Output the [x, y] coordinate of the center of the cell containing the given text.  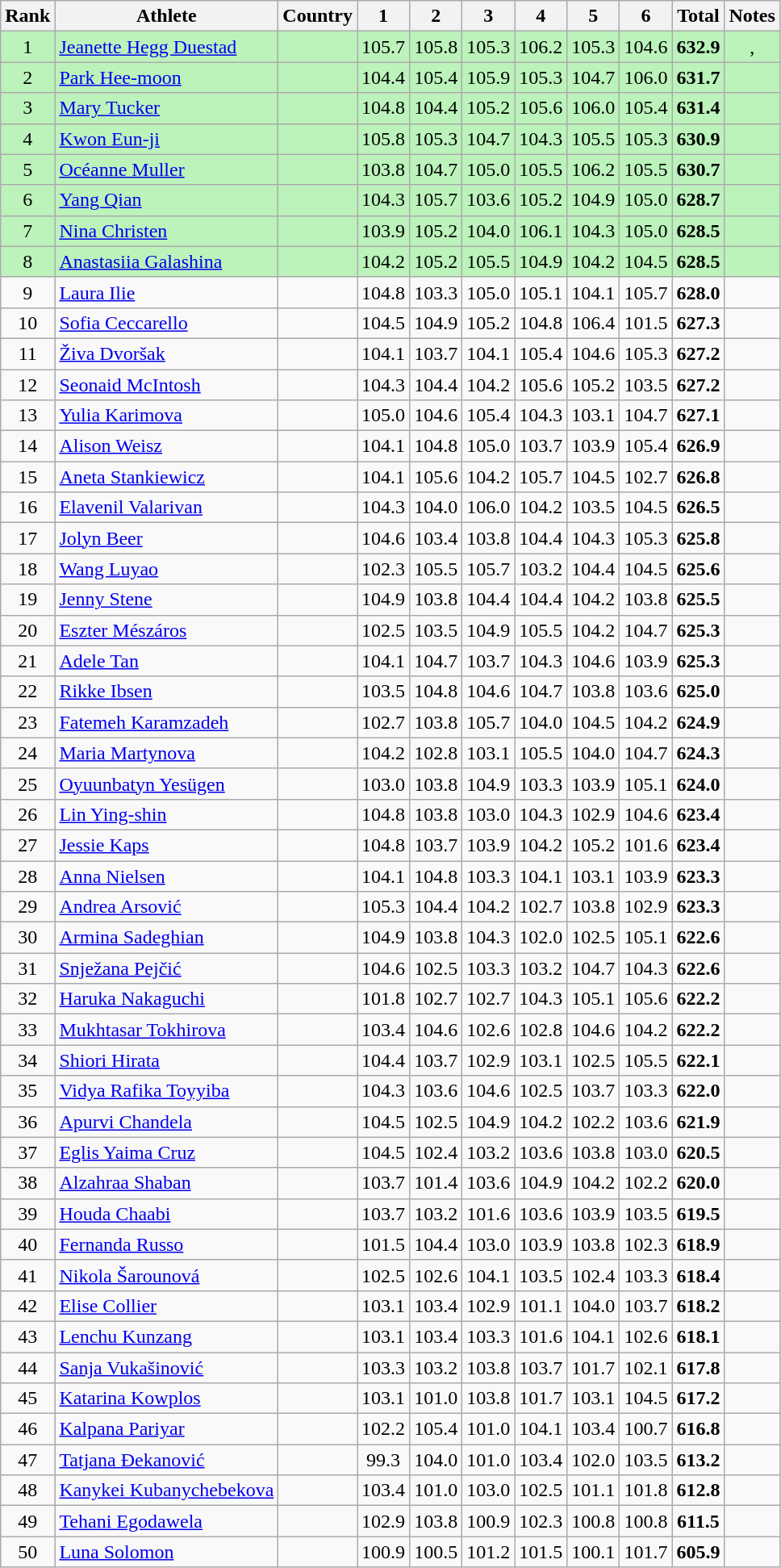
626.5 [699, 508]
Sanja Vukašinović [166, 1368]
42 [27, 1306]
616.8 [699, 1429]
38 [27, 1183]
101.4 [436, 1183]
12 [27, 385]
Laura Ilie [166, 292]
24 [27, 753]
Oyuunbatyn Yesügen [166, 784]
7 [27, 231]
Maria Martynova [166, 753]
Athlete [166, 16]
Kwon Eun-ji [166, 139]
Total [699, 16]
28 [27, 876]
Houda Chaabi [166, 1214]
Océanne Muller [166, 169]
620.5 [699, 1152]
14 [27, 446]
36 [27, 1122]
19 [27, 600]
31 [27, 968]
Mukhtasar Tokhirova [166, 1030]
605.9 [699, 1552]
625.8 [699, 538]
23 [27, 722]
35 [27, 1091]
13 [27, 416]
621.9 [699, 1122]
624.3 [699, 753]
Alison Weisz [166, 446]
Snježana Pejčić [166, 968]
Jolyn Beer [166, 538]
101.2 [489, 1552]
631.7 [699, 77]
622.1 [699, 1060]
102.1 [645, 1368]
Park Hee-moon [166, 77]
Fernanda Russo [166, 1244]
Lin Ying-shin [166, 814]
39 [27, 1214]
Rikke Ibsen [166, 692]
Seonaid McIntosh [166, 385]
Elise Collier [166, 1306]
611.5 [699, 1521]
46 [27, 1429]
617.8 [699, 1368]
99.3 [384, 1460]
Eszter Mészáros [166, 630]
44 [27, 1368]
Wang Luyao [166, 569]
Yang Qian [166, 200]
15 [27, 477]
618.2 [699, 1306]
613.2 [699, 1460]
100.7 [645, 1429]
33 [27, 1030]
40 [27, 1244]
619.5 [699, 1214]
Aneta Stankiewicz [166, 477]
Apurvi Chandela [166, 1122]
Kanykei Kubanychebekova [166, 1491]
Sofia Ceccarello [166, 323]
Fatemeh Karamzadeh [166, 722]
Shiori Hirata [166, 1060]
624.9 [699, 722]
22 [27, 692]
632.9 [699, 47]
Nina Christen [166, 231]
41 [27, 1275]
Jeanette Hegg Duestad [166, 47]
631.4 [699, 108]
45 [27, 1399]
11 [27, 353]
625.0 [699, 692]
625.5 [699, 600]
50 [27, 1552]
Kalpana Pariyar [166, 1429]
Elavenil Valarivan [166, 508]
21 [27, 661]
27 [27, 845]
Tehani Egodawela [166, 1521]
18 [27, 569]
628.0 [699, 292]
Yulia Karimova [166, 416]
Vidya Rafika Toyyiba [166, 1091]
16 [27, 508]
32 [27, 999]
627.1 [699, 416]
Notes [752, 16]
626.9 [699, 446]
622.0 [699, 1091]
8 [27, 261]
Country [318, 16]
Armina Sadeghian [166, 938]
625.6 [699, 569]
Živa Dvoršak [166, 353]
20 [27, 630]
17 [27, 538]
Alzahraa Shaban [166, 1183]
628.7 [699, 200]
Jenny Stene [166, 600]
Haruka Nakaguchi [166, 999]
Rank [27, 16]
9 [27, 292]
34 [27, 1060]
Anna Nielsen [166, 876]
618.1 [699, 1336]
Anastasiia Galashina [166, 261]
100.1 [594, 1552]
630.9 [699, 139]
48 [27, 1491]
Lenchu Kunzang [166, 1336]
Nikola Šarounová [166, 1275]
Tatjana Đekanović [166, 1460]
106.1 [541, 231]
Katarina Kowplos [166, 1399]
, [752, 47]
617.2 [699, 1399]
Eglis Yaima Cruz [166, 1152]
25 [27, 784]
29 [27, 907]
Andrea Arsović [166, 907]
Luna Solomon [166, 1552]
620.0 [699, 1183]
Mary Tucker [166, 108]
618.9 [699, 1244]
26 [27, 814]
626.8 [699, 477]
49 [27, 1521]
612.8 [699, 1491]
100.5 [436, 1552]
106.4 [594, 323]
Adele Tan [166, 661]
630.7 [699, 169]
627.3 [699, 323]
618.4 [699, 1275]
30 [27, 938]
47 [27, 1460]
624.0 [699, 784]
105.9 [489, 77]
43 [27, 1336]
10 [27, 323]
Jessie Kaps [166, 845]
37 [27, 1152]
